Find where the given text appears and provide that cell's center as [X, Y] coordinate. 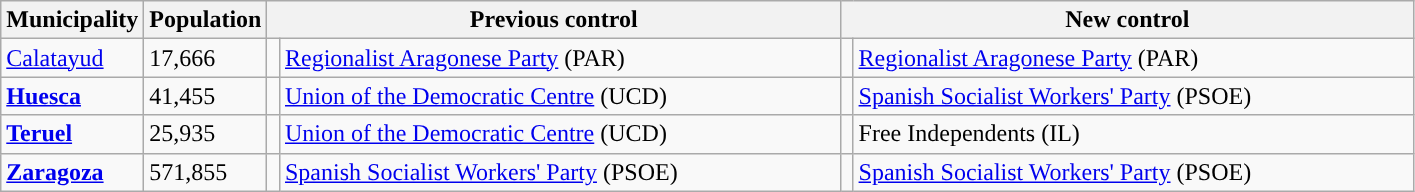
25,935 [206, 134]
Previous control [554, 20]
Teruel [72, 134]
Population [206, 20]
571,855 [206, 172]
Municipality [72, 20]
Huesca [72, 96]
41,455 [206, 96]
17,666 [206, 58]
Calatayud [72, 58]
Zaragoza [72, 172]
Free Independents (IL) [1134, 134]
New control [1127, 20]
